Capture the cell that displays the provided text and extract its (X, Y) central coordinate. 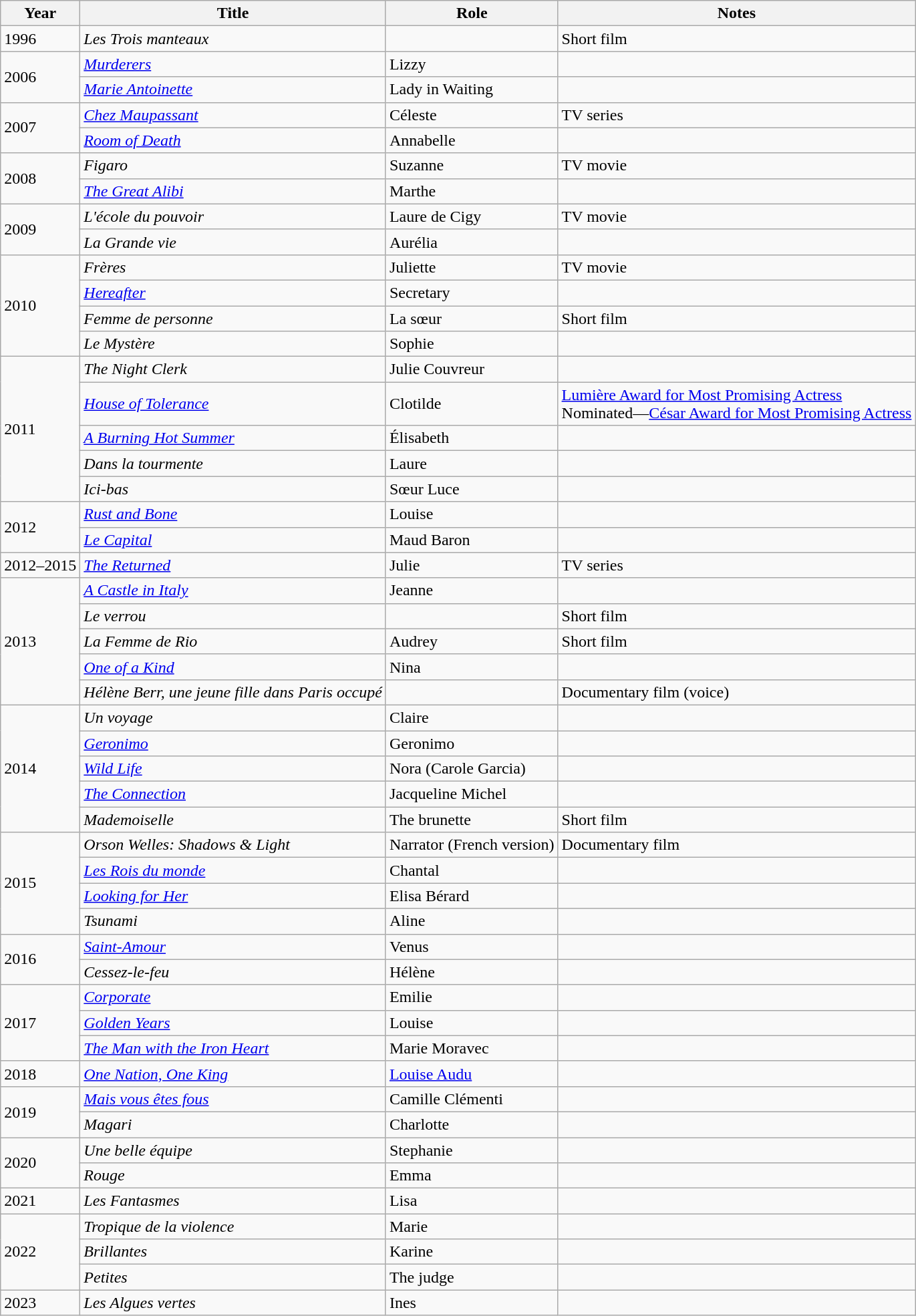
2008 (40, 178)
Julie (472, 565)
Room of Death (233, 140)
Aurélia (472, 242)
Nina (472, 667)
Sœur Luce (472, 489)
Elisa Bérard (472, 896)
2006 (40, 77)
2012–2015 (40, 565)
Les Algues vertes (233, 1303)
2020 (40, 1162)
Dans la tourmente (233, 464)
Saint-Amour (233, 947)
Venus (472, 947)
Stephanie (472, 1150)
Marie (472, 1226)
Cessez-le-feu (233, 972)
Lumière Award for Most Promising ActressNominated—César Award for Most Promising Actress (736, 403)
Secretary (472, 293)
2009 (40, 229)
Figaro (233, 166)
Title (233, 13)
Mais vous êtes fous (233, 1099)
2007 (40, 128)
Marie Antoinette (233, 90)
Hélène Berr, une jeune fille dans Paris occupé (233, 692)
Chantal (472, 870)
Narrator (French version) (472, 845)
The Returned (233, 565)
A Burning Hot Summer (233, 438)
Juliette (472, 267)
Documentary film (voice) (736, 692)
Documentary film (736, 845)
Le verrou (233, 616)
Year (40, 13)
Frères (233, 267)
2016 (40, 959)
Chez Maupassant (233, 115)
Les Fantasmes (233, 1201)
Aline (472, 921)
Annabelle (472, 140)
Hélène (472, 972)
Clotilde (472, 403)
Karine (472, 1252)
Orson Welles: Shadows & Light (233, 845)
The Man with the Iron Heart (233, 1048)
Ici-bas (233, 489)
Golden Years (233, 1023)
Claire (472, 717)
2018 (40, 1074)
Femme de personne (233, 319)
Wild Life (233, 769)
The Great Alibi (233, 191)
La Grande vie (233, 242)
Tsunami (233, 921)
Looking for Her (233, 896)
L'école du pouvoir (233, 216)
Jacqueline Michel (472, 794)
Charlotte (472, 1124)
Louise Audu (472, 1074)
2021 (40, 1201)
Marie Moravec (472, 1048)
Élisabeth (472, 438)
Lady in Waiting (472, 90)
Murderers (233, 64)
Un voyage (233, 717)
Rust and Bone (233, 514)
2019 (40, 1112)
Laure de Cigy (472, 216)
La sœur (472, 319)
The Night Clerk (233, 369)
Brillantes (233, 1252)
Audrey (472, 641)
A Castle in Italy (233, 591)
One of a Kind (233, 667)
Laure (472, 464)
Tropique de la violence (233, 1226)
Mademoiselle (233, 820)
The judge (472, 1277)
Camille Clémenti (472, 1099)
Suzanne (472, 166)
Corporate (233, 997)
Julie Couvreur (472, 369)
Petites (233, 1277)
2010 (40, 305)
House of Tolerance (233, 403)
Nora (Carole Garcia) (472, 769)
2015 (40, 883)
One Nation, One King (233, 1074)
Maud Baron (472, 540)
Hereafter (233, 293)
La Femme de Rio (233, 641)
Ines (472, 1303)
2022 (40, 1252)
Emma (472, 1176)
Rouge (233, 1176)
Le Mystère (233, 344)
Notes (736, 13)
Sophie (472, 344)
Les Trois manteaux (233, 39)
Céleste (472, 115)
The brunette (472, 820)
Le Capital (233, 540)
2013 (40, 641)
The Connection (233, 794)
Une belle équipe (233, 1150)
Lizzy (472, 64)
2014 (40, 768)
2012 (40, 527)
2011 (40, 429)
2017 (40, 1023)
Marthe (472, 191)
Jeanne (472, 591)
Emilie (472, 997)
Role (472, 13)
Les Rois du monde (233, 870)
Lisa (472, 1201)
1996 (40, 39)
Magari (233, 1124)
2023 (40, 1303)
